Return the (X, Y) coordinate for the center point of the cell that contains the specified text.  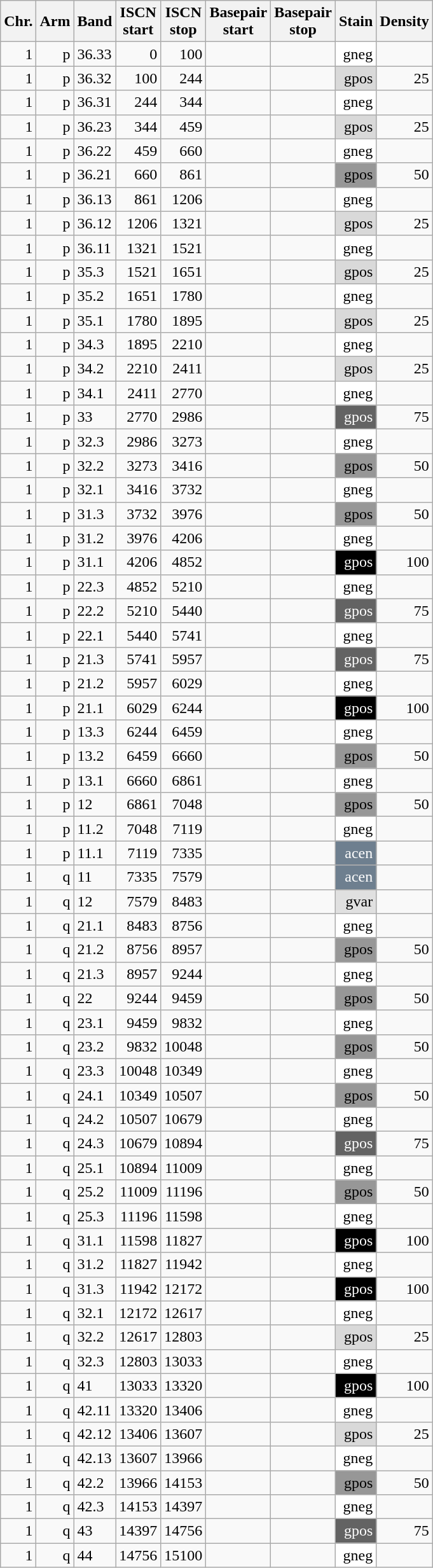
24.3 (95, 1144)
33 (95, 417)
34.1 (95, 393)
24.2 (95, 1120)
13.2 (95, 756)
gvar (355, 901)
36.32 (95, 78)
22.2 (95, 611)
35.1 (95, 320)
43 (95, 1531)
25.3 (95, 1216)
Density (404, 22)
36.22 (95, 151)
Band (95, 22)
Arm (55, 22)
23.3 (95, 1071)
42.12 (95, 1434)
11.1 (95, 853)
42.3 (95, 1507)
Basepairstart (238, 22)
36.21 (95, 175)
35.3 (95, 272)
25.1 (95, 1168)
34.2 (95, 369)
23.1 (95, 1022)
42.2 (95, 1483)
34.3 (95, 345)
Basepairstop (303, 22)
0 (139, 54)
Chr. (18, 22)
36.31 (95, 102)
11.2 (95, 829)
22 (95, 998)
24.1 (95, 1095)
13.1 (95, 781)
36.23 (95, 127)
42.13 (95, 1458)
36.33 (95, 54)
42.11 (95, 1410)
ISCNstart (139, 22)
23.2 (95, 1046)
15100 (183, 1555)
36.13 (95, 199)
36.11 (95, 247)
22.3 (95, 586)
13.3 (95, 732)
ISCNstop (183, 22)
36.12 (95, 223)
35.2 (95, 296)
22.1 (95, 635)
Stain (355, 22)
44 (95, 1555)
11 (95, 877)
41 (95, 1385)
25.2 (95, 1192)
